Extract the (x, y) coordinate from the center of the cell holding the provided text.  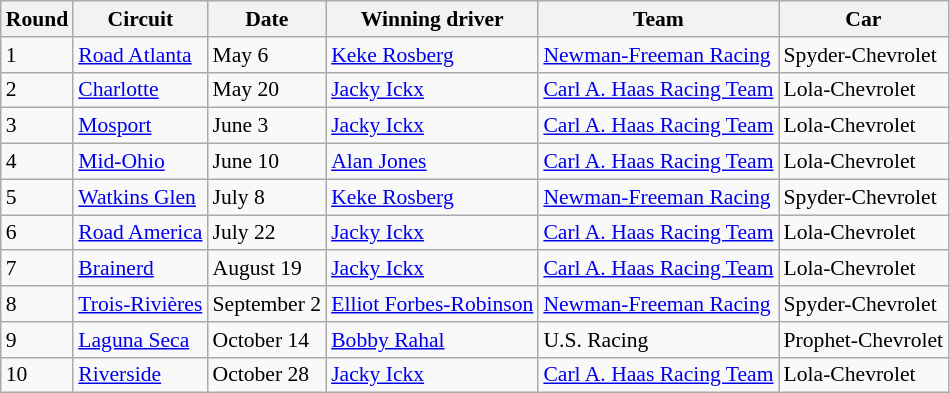
Brainerd (140, 269)
Elliot Forbes-Robinson (432, 304)
July 8 (266, 197)
Watkins Glen (140, 197)
June 10 (266, 162)
1 (38, 55)
Trois-Rivières (140, 304)
Winning driver (432, 19)
Team (658, 19)
July 22 (266, 233)
Road America (140, 233)
Car (864, 19)
Round (38, 19)
September 2 (266, 304)
Mid-Ohio (140, 162)
August 19 (266, 269)
Prophet-Chevrolet (864, 340)
3 (38, 126)
June 3 (266, 126)
Date (266, 19)
Road Atlanta (140, 55)
Laguna Seca (140, 340)
5 (38, 197)
May 6 (266, 55)
8 (38, 304)
9 (38, 340)
October 28 (266, 375)
6 (38, 233)
2 (38, 90)
Mosport (140, 126)
May 20 (266, 90)
U.S. Racing (658, 340)
4 (38, 162)
Bobby Rahal (432, 340)
7 (38, 269)
10 (38, 375)
Charlotte (140, 90)
October 14 (266, 340)
Riverside (140, 375)
Alan Jones (432, 162)
Circuit (140, 19)
